From the cell containing the given text, extract its center point as [x, y] coordinate. 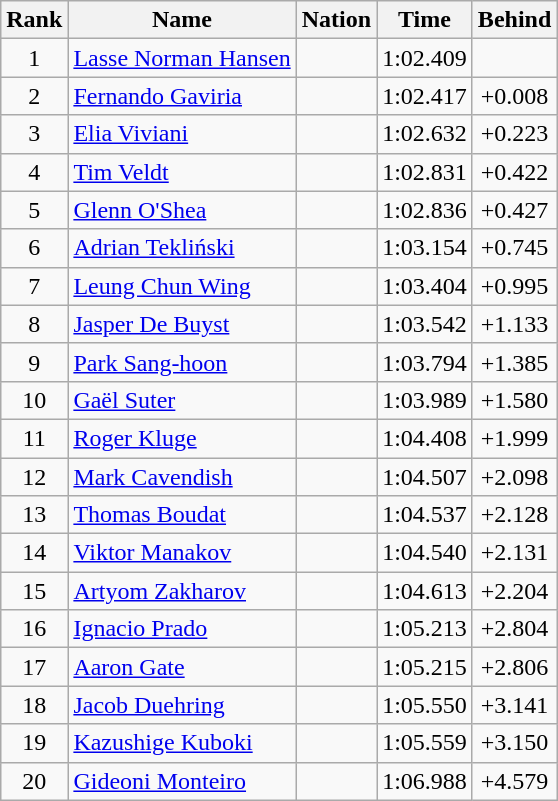
8 [34, 324]
14 [34, 553]
+2.806 [514, 667]
20 [34, 781]
1 [34, 58]
1:02.632 [425, 134]
Jacob Duehring [182, 705]
+1.999 [514, 438]
Jasper De Buyst [182, 324]
1:05.550 [425, 705]
1:02.836 [425, 210]
13 [34, 515]
Ignacio Prado [182, 629]
Name [182, 20]
1:04.540 [425, 553]
1:03.404 [425, 286]
+2.131 [514, 553]
+0.745 [514, 248]
+2.804 [514, 629]
Tim Veldt [182, 172]
19 [34, 743]
7 [34, 286]
Glenn O'Shea [182, 210]
6 [34, 248]
Thomas Boudat [182, 515]
+0.223 [514, 134]
1:05.559 [425, 743]
+1.385 [514, 362]
18 [34, 705]
Behind [514, 20]
Elia Viviani [182, 134]
+1.133 [514, 324]
1:04.408 [425, 438]
1:02.417 [425, 96]
Gaël Suter [182, 400]
+0.995 [514, 286]
Mark Cavendish [182, 477]
+2.128 [514, 515]
1:04.537 [425, 515]
+0.427 [514, 210]
+3.141 [514, 705]
+1.580 [514, 400]
16 [34, 629]
+3.150 [514, 743]
+4.579 [514, 781]
10 [34, 400]
3 [34, 134]
Park Sang-hoon [182, 362]
1:06.988 [425, 781]
1:03.989 [425, 400]
4 [34, 172]
1:02.831 [425, 172]
Artyom Zakharov [182, 591]
Time [425, 20]
Lasse Norman Hansen [182, 58]
Kazushige Kuboki [182, 743]
1:05.215 [425, 667]
+2.098 [514, 477]
Viktor Manakov [182, 553]
Gideoni Monteiro [182, 781]
Rank [34, 20]
Roger Kluge [182, 438]
1:02.409 [425, 58]
1:03.154 [425, 248]
Nation [336, 20]
+0.422 [514, 172]
+2.204 [514, 591]
17 [34, 667]
Fernando Gaviria [182, 96]
+0.008 [514, 96]
1:03.794 [425, 362]
12 [34, 477]
9 [34, 362]
11 [34, 438]
5 [34, 210]
Adrian Tekliński [182, 248]
1:04.613 [425, 591]
1:03.542 [425, 324]
1:05.213 [425, 629]
Leung Chun Wing [182, 286]
1:04.507 [425, 477]
2 [34, 96]
15 [34, 591]
Aaron Gate [182, 667]
